Detect which cell encompasses the target text, then output its [x, y] center coordinate. 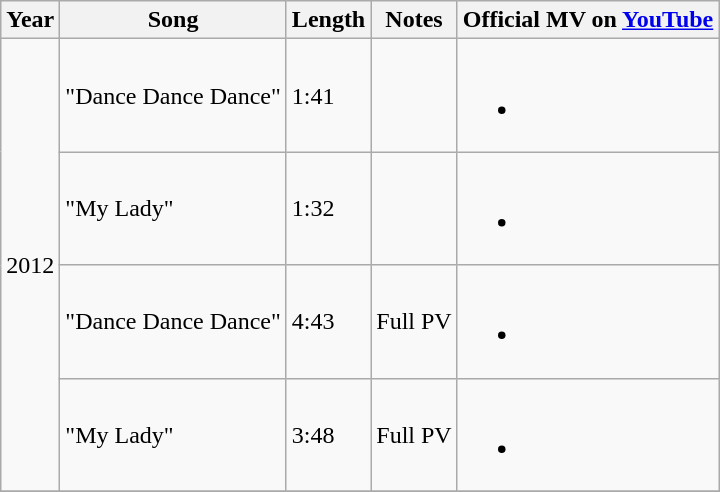
Song [174, 20]
Official MV on YouTube [588, 20]
1:32 [328, 208]
3:48 [328, 434]
Length [328, 20]
Year [30, 20]
1:41 [328, 96]
2012 [30, 265]
4:43 [328, 322]
Notes [414, 20]
